Detect which cell encompasses the target text, then output its [x, y] center coordinate. 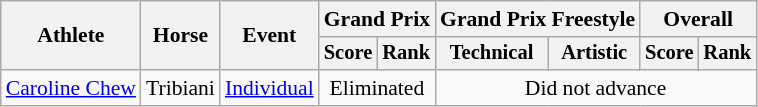
Overall [698, 19]
Grand Prix [377, 19]
Technical [492, 54]
Artistic [594, 54]
Did not advance [596, 88]
Athlete [71, 36]
Eliminated [377, 88]
Caroline Chew [71, 88]
Tribiani [180, 88]
Event [270, 36]
Grand Prix Freestyle [538, 19]
Individual [270, 88]
Horse [180, 36]
